Scan for the cell matching the given text and deliver its [X, Y] coordinate at center. 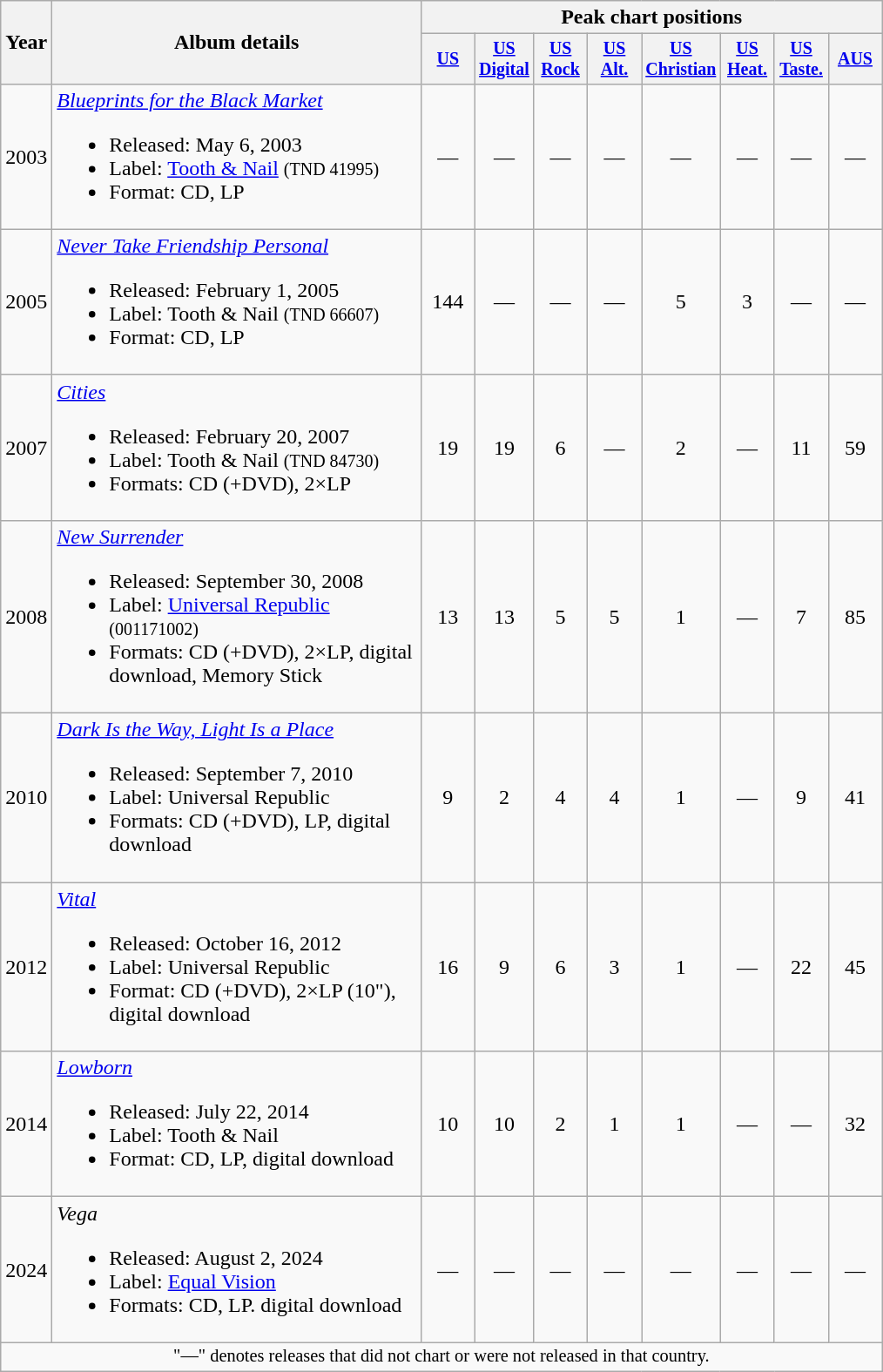
Dark Is the Way, Light Is a PlaceReleased: September 7, 2010Label: Universal RepublicFormats: CD (+DVD), LP, digital download [237, 798]
2005 [26, 301]
VegaReleased: August 2, 2024Label: Equal VisionFormats: CD, LP. digital download [237, 1270]
AUS [855, 59]
USHeat. [747, 59]
US [448, 59]
2003 [26, 157]
Blueprints for the Black MarketReleased: May 6, 2003Label: Tooth & Nail (TND 41995)Format: CD, LP [237, 157]
7 [801, 617]
2024 [26, 1270]
Peak chart positions [651, 17]
2014 [26, 1124]
USTaste. [801, 59]
VitalReleased: October 16, 2012Label: Universal RepublicFormat: CD (+DVD), 2×LP (10"), digital download [237, 967]
22 [801, 967]
CitiesReleased: February 20, 2007Label: Tooth & Nail (TND 84730)Formats: CD (+DVD), 2×LP [237, 448]
16 [448, 967]
USDigital [503, 59]
"—" denotes releases that did not chart or were not released in that country. [441, 1357]
144 [448, 301]
Year [26, 43]
41 [855, 798]
LowbornReleased: July 22, 2014Label: Tooth & NailFormat: CD, LP, digital download [237, 1124]
USChristian [681, 59]
45 [855, 967]
2007 [26, 448]
2012 [26, 967]
2010 [26, 798]
USRock [561, 59]
59 [855, 448]
2008 [26, 617]
85 [855, 617]
USAlt. [615, 59]
Never Take Friendship PersonalReleased: February 1, 2005Label: Tooth & Nail (TND 66607)Format: CD, LP [237, 301]
11 [801, 448]
32 [855, 1124]
Album details [237, 43]
New SurrenderReleased: September 30, 2008Label: Universal Republic (001171002)Formats: CD (+DVD), 2×LP, digital download, Memory Stick [237, 617]
